Determine the (x, y) coordinate at the center of the cell enclosing the given text.  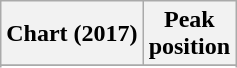
Chart (2017) (72, 34)
Peak position (189, 34)
